Identify which cell holds the provided text, then report its (X, Y) central coordinate. 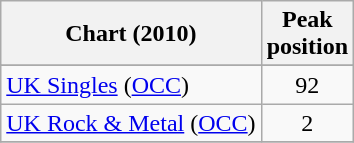
UK Singles (OCC) (131, 85)
UK Rock & Metal (OCC) (131, 123)
Peakposition (307, 34)
2 (307, 123)
Chart (2010) (131, 34)
92 (307, 85)
